Search for the cell housing the specified text and yield its (x, y) center coordinate. 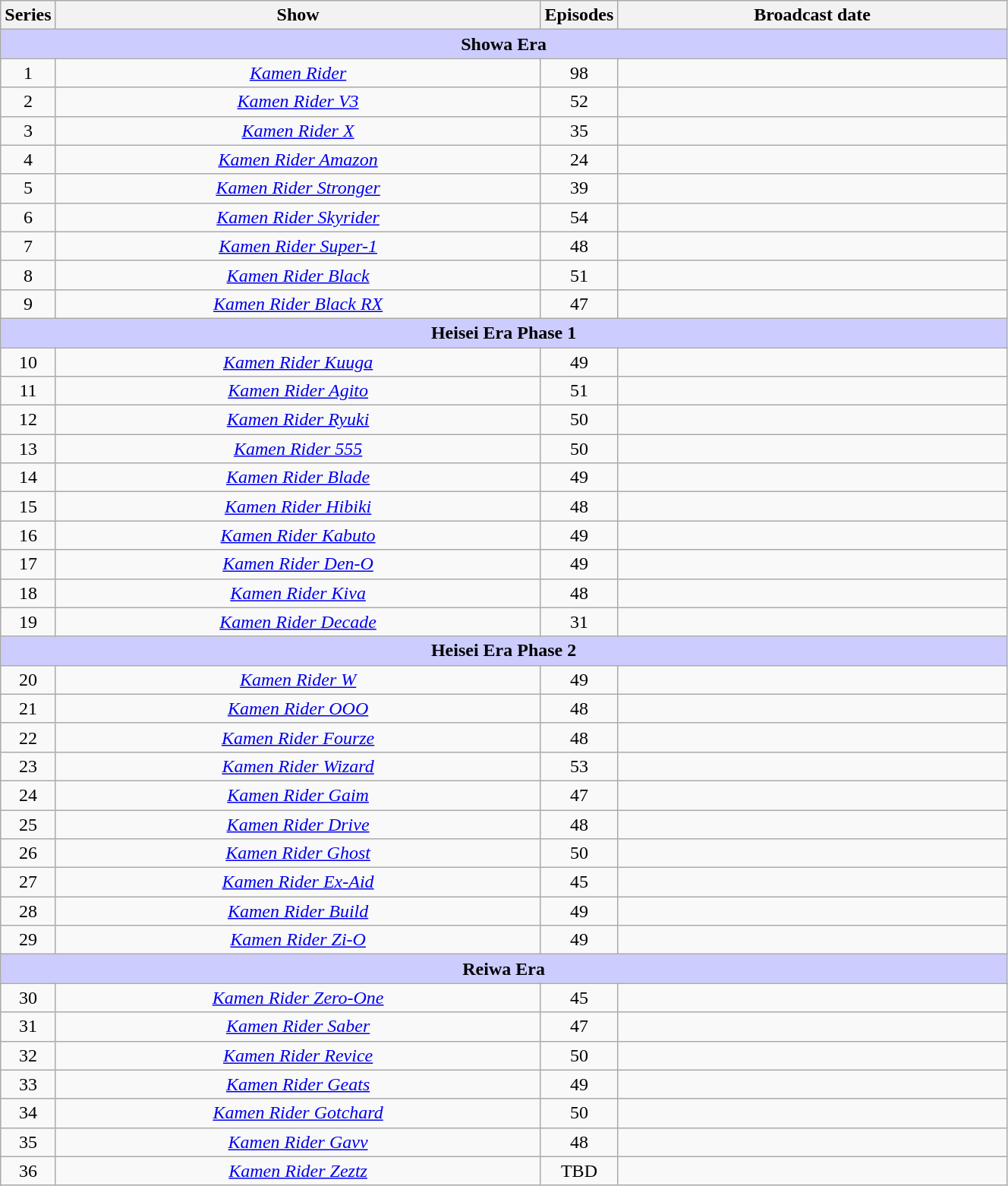
26 (28, 853)
Kamen Rider Ghost (298, 853)
32 (28, 1055)
Kamen Rider Blade (298, 478)
Kamen Rider Super-1 (298, 246)
Kamen Rider Build (298, 911)
11 (28, 391)
39 (579, 188)
Kamen Rider V3 (298, 102)
25 (28, 824)
17 (28, 564)
5 (28, 188)
Episodes (579, 15)
20 (28, 680)
Kamen Rider Kiva (298, 593)
29 (28, 940)
6 (28, 217)
36 (28, 1171)
Kamen Rider Zeztz (298, 1171)
1 (28, 73)
9 (28, 304)
Kamen Rider Gavv (298, 1142)
Kamen Rider Wizard (298, 766)
54 (579, 217)
Kamen Rider Ryuki (298, 420)
Heisei Era Phase 2 (504, 651)
Kamen Rider (298, 73)
Showa Era (504, 44)
12 (28, 420)
16 (28, 535)
34 (28, 1113)
27 (28, 882)
Kamen Rider Skyrider (298, 217)
TBD (579, 1171)
15 (28, 506)
Kamen Rider Ex-Aid (298, 882)
Kamen Rider Black RX (298, 304)
Kamen Rider Stronger (298, 188)
Kamen Rider Gaim (298, 795)
Reiwa Era (504, 969)
Kamen Rider OOO (298, 708)
Kamen Rider Revice (298, 1055)
52 (579, 102)
4 (28, 159)
Kamen Rider Zero-One (298, 998)
30 (28, 998)
Kamen Rider Geats (298, 1084)
Kamen Rider Amazon (298, 159)
14 (28, 478)
Kamen Rider Black (298, 275)
18 (28, 593)
53 (579, 766)
98 (579, 73)
19 (28, 622)
13 (28, 449)
Kamen Rider 555 (298, 449)
Kamen Rider Decade (298, 622)
23 (28, 766)
Kamen Rider Kabuto (298, 535)
8 (28, 275)
Series (28, 15)
Kamen Rider Drive (298, 824)
Kamen Rider Zi-O (298, 940)
Broadcast date (812, 15)
2 (28, 102)
28 (28, 911)
Kamen Rider Kuuga (298, 362)
Kamen Rider Saber (298, 1027)
7 (28, 246)
Kamen Rider Den-O (298, 564)
Show (298, 15)
Kamen Rider Agito (298, 391)
3 (28, 131)
Kamen Rider X (298, 131)
Kamen Rider W (298, 680)
Kamen Rider Gotchard (298, 1113)
22 (28, 737)
Kamen Rider Fourze (298, 737)
Kamen Rider Hibiki (298, 506)
10 (28, 362)
33 (28, 1084)
Heisei Era Phase 1 (504, 333)
21 (28, 708)
